Locate the cell with the specified text and output its (X, Y) center coordinate. 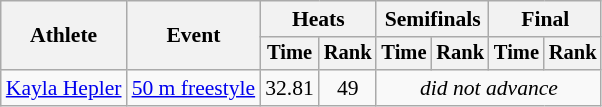
Kayla Hepler (64, 88)
49 (348, 88)
32.81 (290, 88)
Final (545, 19)
Heats (318, 19)
Event (194, 36)
did not advance (488, 88)
Athlete (64, 36)
50 m freestyle (194, 88)
Semifinals (432, 19)
